Detect which cell encompasses the target text, then output its (X, Y) center coordinate. 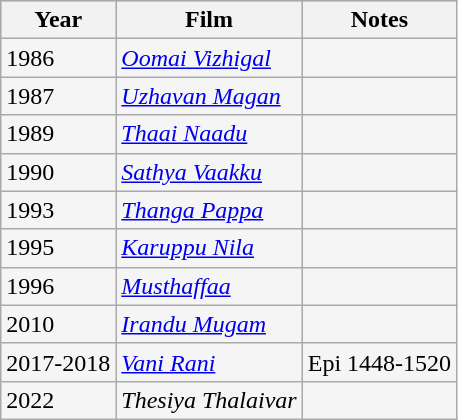
Oomai Vizhigal (209, 58)
2010 (58, 324)
2022 (58, 400)
1995 (58, 248)
1986 (58, 58)
Notes (379, 20)
Karuppu Nila (209, 248)
1987 (58, 96)
Thaai Naadu (209, 134)
Thanga Pappa (209, 210)
Thesiya Thalaivar (209, 400)
1996 (58, 286)
Sathya Vaakku (209, 172)
2017-2018 (58, 362)
Uzhavan Magan (209, 96)
1989 (58, 134)
Vani Rani (209, 362)
Epi 1448-1520 (379, 362)
Irandu Mugam (209, 324)
Film (209, 20)
Musthaffaa (209, 286)
1993 (58, 210)
1990 (58, 172)
Year (58, 20)
